Find where the given text appears and provide that cell's center as [x, y] coordinate. 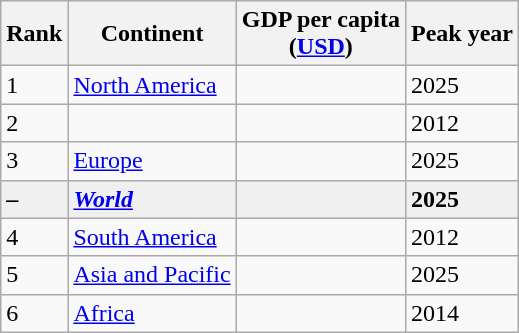
5 [34, 275]
– [34, 199]
2014 [462, 313]
6 [34, 313]
GDP per capita(USD) [320, 34]
3 [34, 161]
Rank [34, 34]
Peak year [462, 34]
North America [152, 85]
2 [34, 123]
Africa [152, 313]
World [152, 199]
Asia and Pacific [152, 275]
Continent [152, 34]
Europe [152, 161]
1 [34, 85]
South America [152, 237]
4 [34, 237]
